Pinpoint the cell where the given text exists, returning its [x, y] midpoint coordinate. 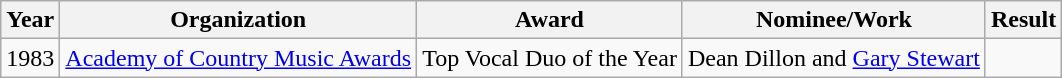
1983 [30, 58]
Result [1023, 20]
Academy of Country Music Awards [238, 58]
Award [550, 20]
Dean Dillon and Gary Stewart [834, 58]
Year [30, 20]
Organization [238, 20]
Top Vocal Duo of the Year [550, 58]
Nominee/Work [834, 20]
